Capture the cell that displays the provided text and extract its [x, y] central coordinate. 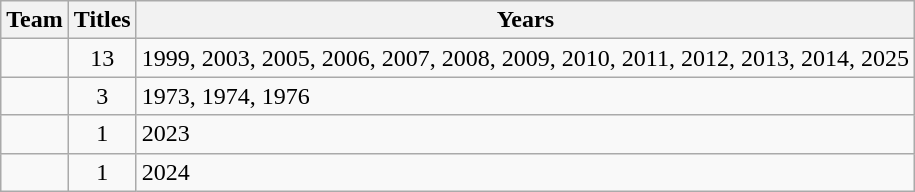
Team [35, 20]
1973, 1974, 1976 [525, 96]
1999, 2003, 2005, 2006, 2007, 2008, 2009, 2010, 2011, 2012, 2013, 2014, 2025 [525, 58]
13 [102, 58]
2024 [525, 172]
3 [102, 96]
Years [525, 20]
Titles [102, 20]
2023 [525, 134]
